Search for the cell housing the specified text and yield its [X, Y] center coordinate. 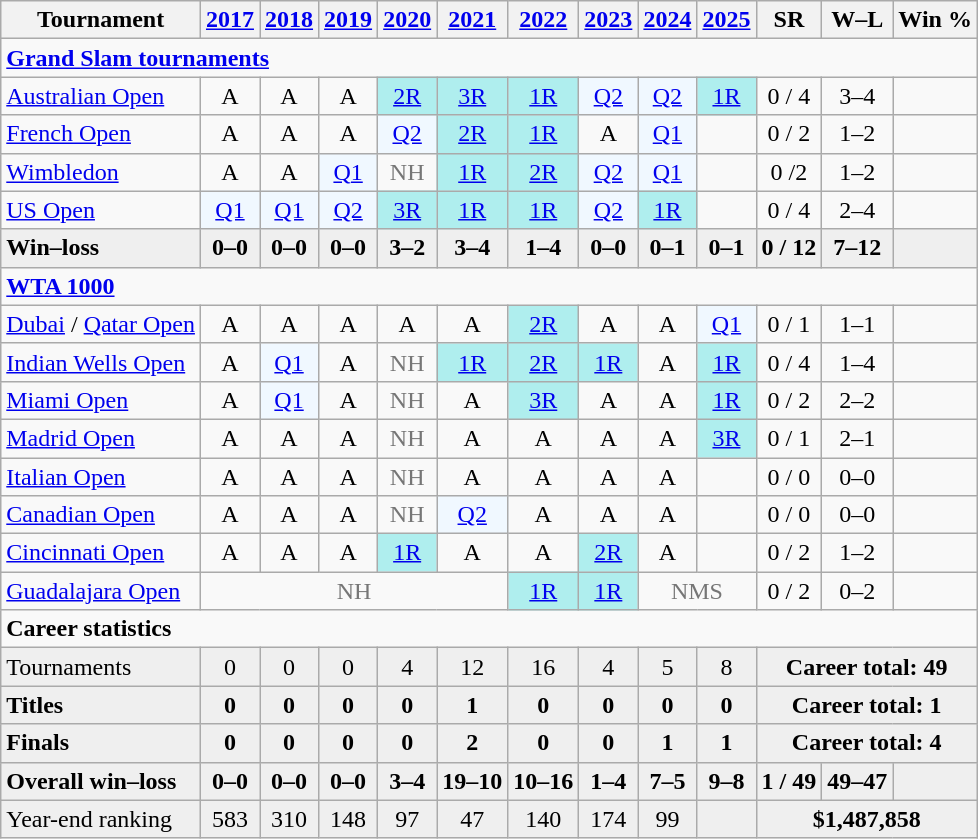
0 / 12 [789, 248]
3–2 [408, 248]
1 / 49 [789, 781]
2023 [608, 20]
7–5 [668, 781]
WTA 1000 [490, 286]
US Open [101, 210]
97 [408, 819]
12 [472, 667]
W–L [858, 20]
Italian Open [101, 477]
Finals [101, 743]
Titles [101, 705]
Wimbledon [101, 172]
Guadalajara Open [101, 591]
16 [544, 667]
Miami Open [101, 400]
NMS [697, 591]
10–16 [544, 781]
2025 [726, 20]
2021 [472, 20]
2–1 [858, 438]
2–2 [858, 400]
Year-end ranking [101, 819]
174 [608, 819]
19–10 [472, 781]
Tournaments [101, 667]
$1,487,858 [866, 819]
310 [290, 819]
Win–loss [101, 248]
Indian Wells Open [101, 362]
0 /2 [789, 172]
2020 [408, 20]
5 [668, 667]
2017 [230, 20]
2 [472, 743]
148 [348, 819]
2019 [348, 20]
Dubai / Qatar Open [101, 324]
French Open [101, 134]
2024 [668, 20]
Career statistics [490, 629]
99 [668, 819]
Madrid Open [101, 438]
Tournament [101, 20]
Grand Slam tournaments [490, 58]
0–2 [858, 591]
9–8 [726, 781]
1–1 [858, 324]
2–4 [858, 210]
Win % [936, 20]
Overall win–loss [101, 781]
140 [544, 819]
8 [726, 667]
Canadian Open [101, 515]
SR [789, 20]
Career total: 4 [866, 743]
49–47 [858, 781]
Cincinnati Open [101, 553]
2022 [544, 20]
Career total: 1 [866, 705]
583 [230, 819]
47 [472, 819]
Career total: 49 [866, 667]
7–12 [858, 248]
2018 [290, 20]
Australian Open [101, 96]
